Return (x, y) of the center of cell containing provided text 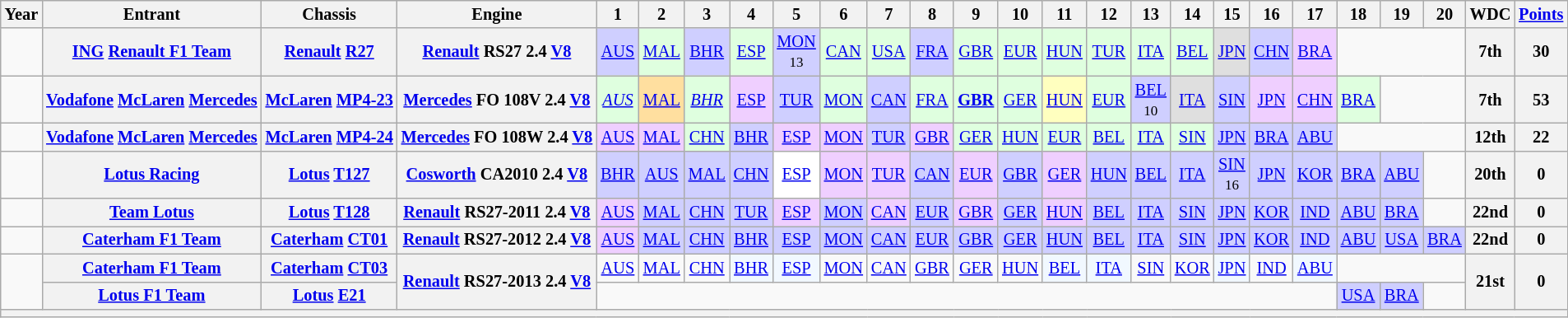
12 (1109, 14)
9 (976, 14)
Team Lotus (151, 213)
22 (1541, 137)
Engine (497, 14)
Lotus E21 (329, 296)
18 (1359, 14)
20th (1491, 175)
Renault R27 (329, 52)
Mercedes FO 108W 2.4 V8 (497, 137)
11 (1065, 14)
8 (933, 14)
13 (1151, 14)
SIN16 (1232, 175)
12th (1491, 137)
Renault RS27 2.4 V8 (497, 52)
MON13 (796, 52)
3 (707, 14)
10 (1020, 14)
5 (796, 14)
Mercedes FO 108V 2.4 V8 (497, 100)
Year (21, 14)
2 (661, 14)
Cosworth CA2010 2.4 V8 (497, 175)
16 (1272, 14)
4 (752, 14)
ING Renault F1 Team (151, 52)
Lotus F1 Team (151, 296)
Lotus T128 (329, 213)
14 (1193, 14)
Points (1541, 14)
Caterham CT01 (329, 240)
6 (844, 14)
BEL10 (1151, 100)
Chassis (329, 14)
Renault RS27-2013 2.4 V8 (497, 282)
17 (1315, 14)
Renault RS27-2011 2.4 V8 (497, 213)
15 (1232, 14)
1 (618, 14)
Entrant (151, 14)
30 (1541, 52)
20 (1445, 14)
McLaren MP4-24 (329, 137)
Lotus T127 (329, 175)
WDC (1491, 14)
19 (1402, 14)
53 (1541, 100)
Renault RS27-2012 2.4 V8 (497, 240)
McLaren MP4-23 (329, 100)
21st (1491, 282)
7 (888, 14)
Lotus Racing (151, 175)
Caterham CT03 (329, 268)
